For the text-containing cell, return its midpoint in (x, y) coordinate format. 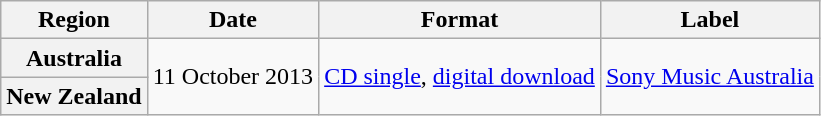
Label (710, 20)
Date (232, 20)
Australia (74, 58)
11 October 2013 (232, 77)
Region (74, 20)
CD single, digital download (460, 77)
Format (460, 20)
Sony Music Australia (710, 77)
New Zealand (74, 96)
